Locate the cell with the specified text and output its (X, Y) center coordinate. 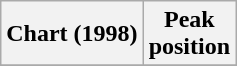
Peakposition (189, 34)
Chart (1998) (72, 34)
